Identify which cell holds the provided text, then report its (X, Y) central coordinate. 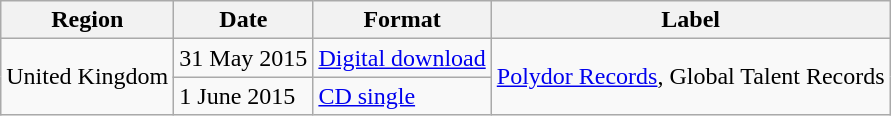
United Kingdom (88, 77)
CD single (402, 96)
1 June 2015 (244, 96)
Polydor Records, Global Talent Records (690, 77)
31 May 2015 (244, 58)
Format (402, 20)
Date (244, 20)
Label (690, 20)
Region (88, 20)
Digital download (402, 58)
